Locate the cell with the specified text and output its (X, Y) center coordinate. 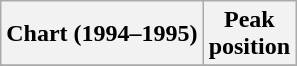
Peakposition (249, 34)
Chart (1994–1995) (102, 34)
